Pinpoint the cell where the given text exists, returning its [X, Y] midpoint coordinate. 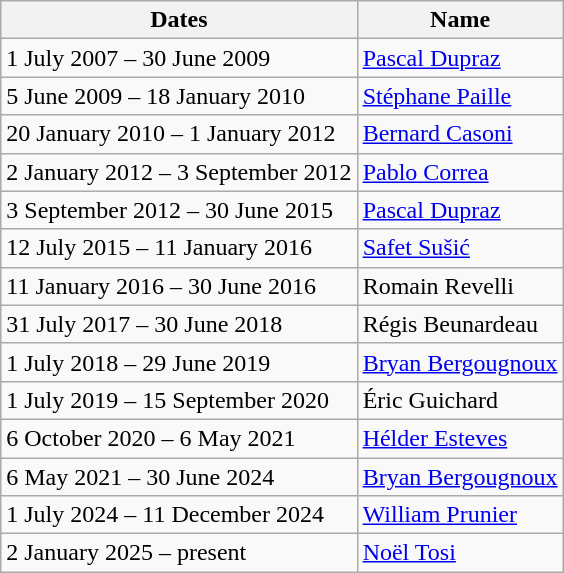
6 May 2021 – 30 June 2024 [179, 477]
2 January 2025 – present [179, 553]
5 June 2009 – 18 January 2010 [179, 96]
Pablo Correa [460, 172]
Hélder Esteves [460, 438]
12 July 2015 – 11 January 2016 [179, 248]
Dates [179, 20]
Bernard Casoni [460, 134]
Name [460, 20]
31 July 2017 – 30 June 2018 [179, 324]
Stéphane Paille [460, 96]
1 July 2007 – 30 June 2009 [179, 58]
Éric Guichard [460, 400]
William Prunier [460, 515]
20 January 2010 – 1 January 2012 [179, 134]
1 July 2024 – 11 December 2024 [179, 515]
Romain Revelli [460, 286]
2 January 2012 – 3 September 2012 [179, 172]
Régis Beunardeau [460, 324]
Noël Tosi [460, 553]
6 October 2020 – 6 May 2021 [179, 438]
1 July 2018 – 29 June 2019 [179, 362]
3 September 2012 – 30 June 2015 [179, 210]
11 January 2016 – 30 June 2016 [179, 286]
Safet Sušić [460, 248]
1 July 2019 – 15 September 2020 [179, 400]
